Detect which cell encompasses the target text, then output its [X, Y] center coordinate. 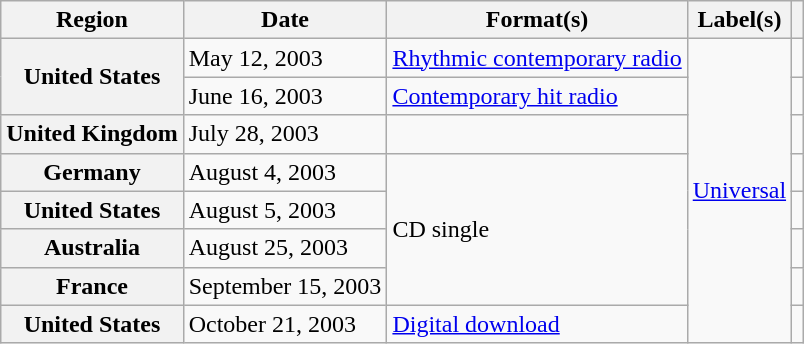
Contemporary hit radio [537, 96]
May 12, 2003 [285, 58]
Label(s) [739, 20]
Region [92, 20]
Format(s) [537, 20]
July 28, 2003 [285, 134]
August 25, 2003 [285, 248]
June 16, 2003 [285, 96]
September 15, 2003 [285, 286]
October 21, 2003 [285, 324]
Date [285, 20]
Germany [92, 172]
Digital download [537, 324]
Rhythmic contemporary radio [537, 58]
August 5, 2003 [285, 210]
France [92, 286]
August 4, 2003 [285, 172]
CD single [537, 229]
Australia [92, 248]
United Kingdom [92, 134]
Universal [739, 191]
